Return [X, Y] of the center of cell containing provided text 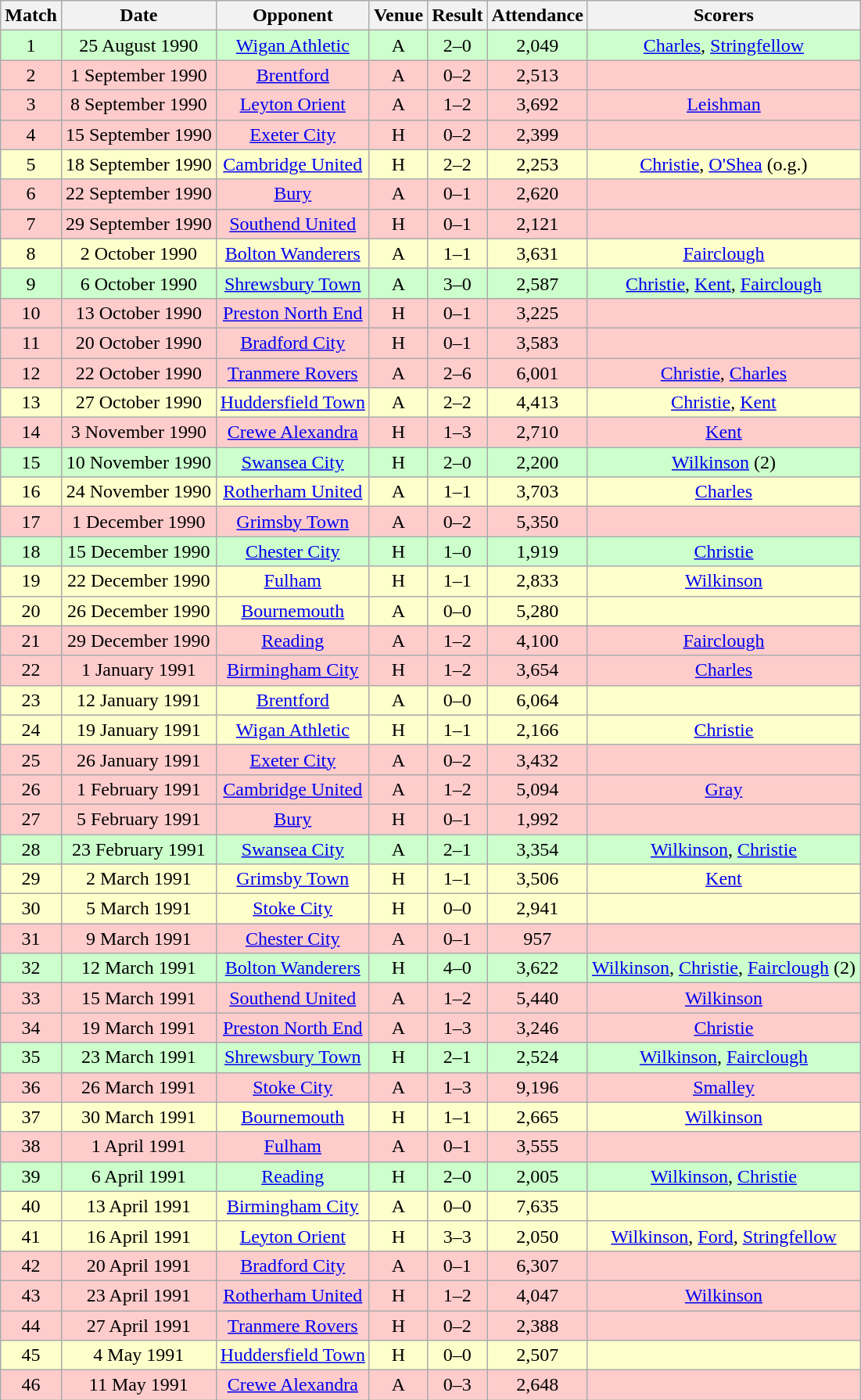
21 [31, 641]
22 [31, 670]
1,992 [537, 819]
17 [31, 522]
2–6 [457, 373]
6,064 [537, 700]
1 December 1990 [138, 522]
26 March 1991 [138, 1087]
10 [31, 313]
14 [31, 433]
4,047 [537, 1295]
33 [31, 998]
22 December 1990 [138, 581]
3–0 [457, 283]
32 [31, 968]
4,100 [537, 641]
25 [31, 759]
27 [31, 819]
2,388 [537, 1326]
15 [31, 462]
26 [31, 789]
16 [31, 492]
957 [537, 939]
35 [31, 1057]
4 May 1991 [138, 1355]
2,200 [537, 462]
19 March 1991 [138, 1028]
11 [31, 343]
26 January 1991 [138, 759]
2,648 [537, 1385]
5,350 [537, 522]
3,703 [537, 492]
12 March 1991 [138, 968]
20 April 1991 [138, 1265]
3,555 [537, 1147]
46 [31, 1385]
7,635 [537, 1206]
18 [31, 551]
8 September 1990 [138, 105]
22 October 1990 [138, 373]
45 [31, 1355]
3,692 [537, 105]
2,620 [537, 194]
22 September 1990 [138, 194]
2,710 [537, 433]
Opponent [292, 16]
16 April 1991 [138, 1236]
27 April 1991 [138, 1326]
Christie, Kent [723, 403]
2,050 [537, 1236]
Smalley [723, 1087]
1 January 1991 [138, 670]
3,622 [537, 968]
Wilkinson (2) [723, 462]
1 September 1990 [138, 75]
19 January 1991 [138, 730]
2,587 [537, 283]
1 April 1991 [138, 1147]
41 [31, 1236]
3,354 [537, 849]
4,413 [537, 403]
8 [31, 253]
39 [31, 1176]
3 [31, 105]
20 [31, 611]
36 [31, 1087]
3,506 [537, 879]
Scorers [723, 16]
13 [31, 403]
6,307 [537, 1265]
4–0 [457, 968]
13 October 1990 [138, 313]
1 [31, 45]
26 December 1990 [138, 611]
Christie, Kent, Fairclough [723, 283]
Leishman [723, 105]
1,919 [537, 551]
42 [31, 1265]
Attendance [537, 16]
3,225 [537, 313]
23 April 1991 [138, 1295]
27 October 1990 [138, 403]
24 November 1990 [138, 492]
5,440 [537, 998]
Wilkinson, Christie, Fairclough (2) [723, 968]
15 September 1990 [138, 135]
2,507 [537, 1355]
5,094 [537, 789]
25 August 1990 [138, 45]
Wilkinson, Fairclough [723, 1057]
0–3 [457, 1385]
9 March 1991 [138, 939]
20 October 1990 [138, 343]
30 March 1991 [138, 1117]
29 [31, 879]
Christie, Charles [723, 373]
6 October 1990 [138, 283]
15 March 1991 [138, 998]
30 [31, 909]
Result [457, 16]
3,654 [537, 670]
29 September 1990 [138, 224]
3,631 [537, 253]
31 [31, 939]
5,280 [537, 611]
6 April 1991 [138, 1176]
12 [31, 373]
Date [138, 16]
3,246 [537, 1028]
12 January 1991 [138, 700]
15 December 1990 [138, 551]
2 [31, 75]
3–3 [457, 1236]
2,253 [537, 164]
13 April 1991 [138, 1206]
Wilkinson, Ford, Stringfellow [723, 1236]
3,432 [537, 759]
9 [31, 283]
34 [31, 1028]
2,121 [537, 224]
2,513 [537, 75]
Christie, O'Shea (o.g.) [723, 164]
11 May 1991 [138, 1385]
Charles, Stringfellow [723, 45]
1 February 1991 [138, 789]
2,005 [537, 1176]
40 [31, 1206]
29 December 1990 [138, 641]
5 [31, 164]
44 [31, 1326]
7 [31, 224]
18 September 1990 [138, 164]
9,196 [537, 1087]
4 [31, 135]
24 [31, 730]
23 March 1991 [138, 1057]
2,399 [537, 135]
19 [31, 581]
23 [31, 700]
3,583 [537, 343]
6 [31, 194]
10 November 1990 [138, 462]
3 November 1990 [138, 433]
2 March 1991 [138, 879]
23 February 1991 [138, 849]
Venue [398, 16]
Match [31, 16]
2 October 1990 [138, 253]
28 [31, 849]
38 [31, 1147]
2,665 [537, 1117]
2,833 [537, 581]
37 [31, 1117]
1–0 [457, 551]
2,941 [537, 909]
2,049 [537, 45]
2,166 [537, 730]
6,001 [537, 373]
5 February 1991 [138, 819]
5 March 1991 [138, 909]
43 [31, 1295]
Gray [723, 789]
2,524 [537, 1057]
